Detect which cell encompasses the target text, then output its (x, y) center coordinate. 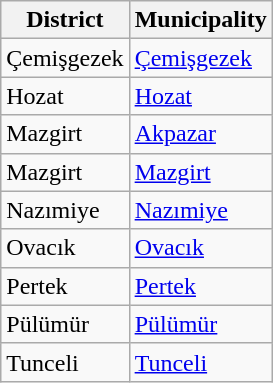
Municipality (200, 20)
Akpazar (200, 134)
District (65, 20)
